Return the [X, Y] coordinate for the center point of the cell that contains the specified text.  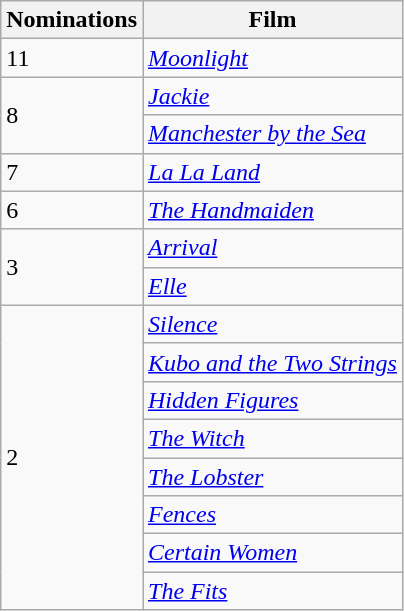
Certain Women [272, 553]
2 [72, 457]
7 [72, 172]
The Fits [272, 591]
8 [72, 115]
Silence [272, 324]
Fences [272, 515]
Arrival [272, 248]
11 [72, 58]
Jackie [272, 96]
Moonlight [272, 58]
3 [72, 267]
The Witch [272, 438]
The Lobster [272, 477]
Kubo and the Two Strings [272, 362]
Manchester by the Sea [272, 134]
Elle [272, 286]
Hidden Figures [272, 400]
The Handmaiden [272, 210]
Film [272, 20]
6 [72, 210]
Nominations [72, 20]
La La Land [272, 172]
